Return [X, Y] of the center of cell containing provided text 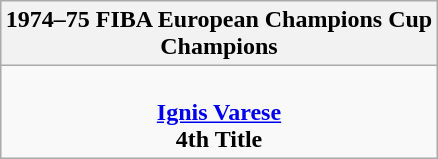
1974–75 FIBA European Champions CupChampions [218, 34]
Ignis Varese 4th Title [218, 112]
